Find where the given text appears and provide that cell's center as [x, y] coordinate. 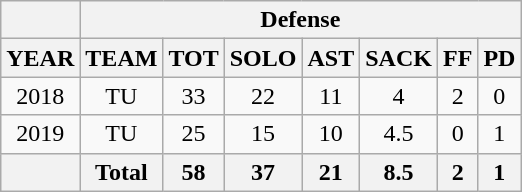
21 [331, 172]
33 [194, 96]
22 [263, 96]
YEAR [40, 58]
TOT [194, 58]
SACK [399, 58]
4.5 [399, 134]
Total [122, 172]
15 [263, 134]
Defense [300, 20]
SOLO [263, 58]
58 [194, 172]
2019 [40, 134]
TEAM [122, 58]
4 [399, 96]
25 [194, 134]
2018 [40, 96]
11 [331, 96]
10 [331, 134]
37 [263, 172]
FF [457, 58]
PD [500, 58]
8.5 [399, 172]
AST [331, 58]
